Identify which cell holds the provided text, then report its (x, y) central coordinate. 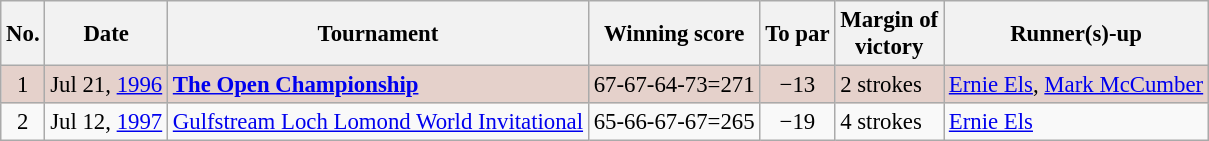
2 strokes (890, 85)
−19 (798, 122)
The Open Championship (378, 85)
Margin ofvictory (890, 34)
Runner(s)-up (1076, 34)
Ernie Els, Mark McCumber (1076, 85)
Tournament (378, 34)
Jul 21, 1996 (106, 85)
2 (23, 122)
Ernie Els (1076, 122)
4 strokes (890, 122)
Gulfstream Loch Lomond World Invitational (378, 122)
65-66-67-67=265 (674, 122)
−13 (798, 85)
1 (23, 85)
Winning score (674, 34)
To par (798, 34)
No. (23, 34)
Date (106, 34)
67-67-64-73=271 (674, 85)
Jul 12, 1997 (106, 122)
